Determine the [x, y] coordinate at the center of the cell enclosing the given text.  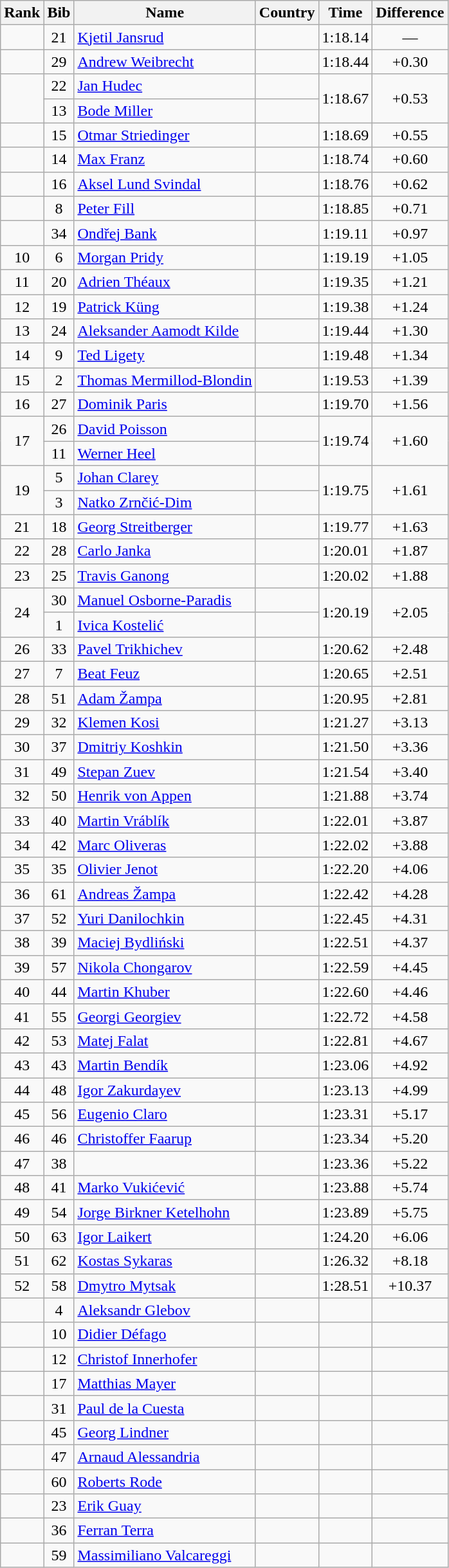
+3.88 [410, 845]
1:28.51 [345, 1286]
1:22.02 [345, 845]
1:21.88 [345, 796]
+5.17 [410, 1115]
1 [59, 624]
+3.74 [410, 796]
1:20.02 [345, 576]
+8.18 [410, 1261]
8 [59, 208]
53 [59, 1041]
Pavel Trikhichev [165, 649]
1:26.32 [345, 1261]
1:19.44 [345, 331]
1:22.81 [345, 1041]
1:18.76 [345, 184]
+3.13 [410, 723]
1:23.34 [345, 1139]
Arnaud Alessandria [165, 1457]
+2.05 [410, 612]
1:21.50 [345, 747]
+2.51 [410, 673]
1:20.95 [345, 698]
1:18.69 [345, 135]
1:22.60 [345, 992]
Country [287, 13]
1:19.35 [345, 282]
59 [59, 1555]
Adam Žampa [165, 698]
1:19.74 [345, 441]
David Poisson [165, 429]
1:23.89 [345, 1212]
+0.97 [410, 233]
1:22.42 [345, 894]
9 [59, 356]
+5.75 [410, 1212]
Massimiliano Valcareggi [165, 1555]
Morgan Pridy [165, 257]
1:20.62 [345, 649]
Maciej Bydliński [165, 943]
1:18.67 [345, 98]
+4.92 [410, 1065]
Roberts Rode [165, 1481]
Manuel Osborne-Paradis [165, 600]
1:22.20 [345, 870]
Adrien Théaux [165, 282]
Name [165, 13]
+4.31 [410, 918]
Jorge Birkner Ketelhohn [165, 1212]
1:22.45 [345, 918]
1:20.65 [345, 673]
+2.81 [410, 698]
+1.34 [410, 356]
58 [59, 1286]
54 [59, 1212]
Henrik von Appen [165, 796]
Dmytro Mytsak [165, 1286]
1:19.48 [345, 356]
1:18.85 [345, 208]
1:18.14 [345, 37]
Beat Feuz [165, 673]
62 [59, 1261]
Matej Falat [165, 1041]
Ondřej Bank [165, 233]
+10.37 [410, 1286]
+4.45 [410, 967]
+1.88 [410, 576]
+1.05 [410, 257]
+4.37 [410, 943]
Aksel Lund Svindal [165, 184]
2 [59, 380]
Ted Ligety [165, 356]
3 [59, 502]
Marko Vukićević [165, 1188]
+5.20 [410, 1139]
Andrew Weibrecht [165, 62]
+0.71 [410, 208]
Kostas Sykaras [165, 1261]
+1.39 [410, 380]
Erik Guay [165, 1506]
+4.58 [410, 1016]
+1.30 [410, 331]
Dmitriy Koshkin [165, 747]
1:23.31 [345, 1115]
1:19.38 [345, 307]
1:20.19 [345, 612]
— [410, 37]
Aleksandr Glebov [165, 1310]
Werner Heel [165, 453]
7 [59, 673]
Thomas Mermillod-Blondin [165, 380]
Martin Vráblík [165, 821]
Time [345, 13]
Georg Lindner [165, 1432]
Johan Clarey [165, 478]
Ivica Kostelić [165, 624]
Yuri Danilochkin [165, 918]
1:18.44 [345, 62]
Christoffer Faarup [165, 1139]
+5.74 [410, 1188]
Travis Ganong [165, 576]
Georg Streitberger [165, 527]
+3.36 [410, 747]
1:19.77 [345, 527]
Jan Hudec [165, 86]
Nikola Chongarov [165, 967]
Klemen Kosi [165, 723]
25 [59, 576]
1:19.53 [345, 380]
Georgi Georgiev [165, 1016]
+3.87 [410, 821]
Bib [59, 13]
+6.06 [410, 1237]
57 [59, 967]
Marc Oliveras [165, 845]
4 [59, 1310]
63 [59, 1237]
Peter Fill [165, 208]
Igor Zakurdayev [165, 1090]
+0.53 [410, 98]
+3.40 [410, 772]
+0.60 [410, 160]
5 [59, 478]
1:23.13 [345, 1090]
61 [59, 894]
Didier Défago [165, 1335]
1:22.72 [345, 1016]
Andreas Žampa [165, 894]
1:22.01 [345, 821]
Max Franz [165, 160]
Natko Zrnčić-Dim [165, 502]
Otmar Striedinger [165, 135]
1:18.74 [345, 160]
1:19.70 [345, 405]
+0.55 [410, 135]
+4.67 [410, 1041]
Patrick Küng [165, 307]
+5.22 [410, 1163]
1:22.59 [345, 967]
Aleksander Aamodt Kilde [165, 331]
1:22.51 [345, 943]
1:19.75 [345, 490]
20 [59, 282]
Martin Bendík [165, 1065]
+1.56 [410, 405]
+1.60 [410, 441]
1:21.27 [345, 723]
1:23.36 [345, 1163]
Paul de la Cuesta [165, 1408]
1:24.20 [345, 1237]
Carlo Janka [165, 551]
+4.46 [410, 992]
Martin Khuber [165, 992]
+0.30 [410, 62]
+1.87 [410, 551]
56 [59, 1115]
60 [59, 1481]
+1.61 [410, 490]
Olivier Jenot [165, 870]
Rank [22, 13]
+1.63 [410, 527]
+4.28 [410, 894]
Christof Innerhofer [165, 1359]
6 [59, 257]
Bode Miller [165, 111]
+2.48 [410, 649]
1:23.06 [345, 1065]
55 [59, 1016]
Dominik Paris [165, 405]
1:23.88 [345, 1188]
+0.62 [410, 184]
1:19.19 [345, 257]
1:20.01 [345, 551]
Matthias Mayer [165, 1383]
+4.99 [410, 1090]
Stepan Zuev [165, 772]
Kjetil Jansrud [165, 37]
1:21.54 [345, 772]
18 [59, 527]
Difference [410, 13]
Igor Laikert [165, 1237]
Eugenio Claro [165, 1115]
1:19.11 [345, 233]
Ferran Terra [165, 1531]
+4.06 [410, 870]
+1.24 [410, 307]
+1.21 [410, 282]
